Pinpoint the cell where the given text exists, returning its [x, y] midpoint coordinate. 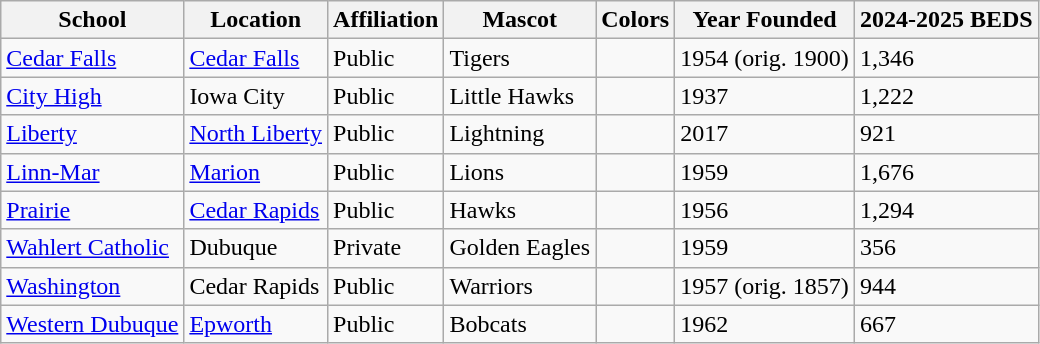
1956 [765, 210]
1,676 [946, 172]
1962 [765, 324]
Prairie [92, 210]
North Liberty [256, 134]
Lions [520, 172]
Golden Eagles [520, 248]
Dubuque [256, 248]
2024-2025 BEDS [946, 20]
1954 (orig. 1900) [765, 58]
Lightning [520, 134]
Hawks [520, 210]
1937 [765, 96]
Wahlert Catholic [92, 248]
Colors [636, 20]
Iowa City [256, 96]
City High [92, 96]
2017 [765, 134]
921 [946, 134]
Linn-Mar [92, 172]
944 [946, 286]
667 [946, 324]
Liberty [92, 134]
Location [256, 20]
Mascot [520, 20]
1,222 [946, 96]
School [92, 20]
Year Founded [765, 20]
Warriors [520, 286]
Little Hawks [520, 96]
356 [946, 248]
1957 (orig. 1857) [765, 286]
Affiliation [386, 20]
Washington [92, 286]
Marion [256, 172]
1,346 [946, 58]
Bobcats [520, 324]
Private [386, 248]
Western Dubuque [92, 324]
Epworth [256, 324]
1,294 [946, 210]
Tigers [520, 58]
